Return the [x, y] coordinate for the center point of the cell that contains the specified text.  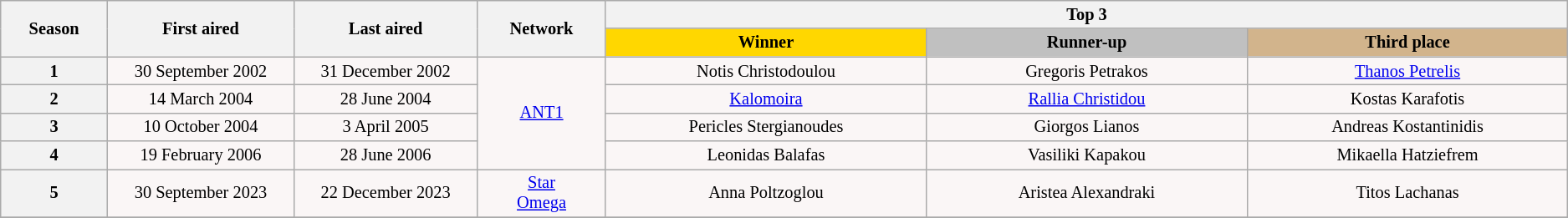
31 December 2002 [385, 71]
2 [54, 99]
Winner [766, 43]
22 December 2023 [385, 193]
Titos Lachanas [1407, 193]
Gregoris Petrakos [1087, 71]
Last aired [385, 28]
Top 3 [1087, 14]
ANT1 [542, 114]
28 June 2004 [385, 99]
Mikaella Hatziefrem [1407, 155]
5 [54, 193]
3 [54, 127]
StarOmega [542, 193]
Vasiliki Kapakou [1087, 155]
30 September 2002 [201, 71]
Notis Christodoulou [766, 71]
14 March 2004 [201, 99]
Thanos Petrelis [1407, 71]
Season [54, 28]
Giorgos Lianos [1087, 127]
Andreas Kostantinidis [1407, 127]
30 September 2023 [201, 193]
Rallia Christidou [1087, 99]
Kalomoira [766, 99]
Anna Poltzoglou [766, 193]
Third place [1407, 43]
3 April 2005 [385, 127]
First aired [201, 28]
4 [54, 155]
Pericles Stergianoudes [766, 127]
19 February 2006 [201, 155]
Network [542, 28]
Kostas Karafotis [1407, 99]
Runner-up [1087, 43]
1 [54, 71]
28 June 2006 [385, 155]
Aristea Alexandraki [1087, 193]
Leonidas Balafas [766, 155]
10 October 2004 [201, 127]
